Return the [X, Y] coordinate for the center point of the cell that contains the specified text.  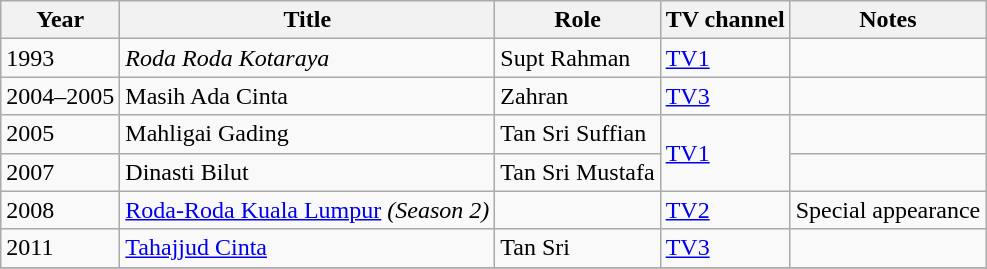
Role [578, 20]
2011 [60, 248]
Tan Sri Mustafa [578, 172]
Year [60, 20]
2008 [60, 210]
Roda-Roda Kuala Lumpur (Season 2) [308, 210]
Roda Roda Kotaraya [308, 58]
Zahran [578, 96]
Tan Sri [578, 248]
2005 [60, 134]
Tahajjud Cinta [308, 248]
TV channel [725, 20]
2004–2005 [60, 96]
Masih Ada Cinta [308, 96]
Notes [888, 20]
Special appearance [888, 210]
1993 [60, 58]
TV2 [725, 210]
Title [308, 20]
Tan Sri Suffian [578, 134]
Supt Rahman [578, 58]
Mahligai Gading [308, 134]
2007 [60, 172]
Dinasti Bilut [308, 172]
